For the text-containing cell, return its midpoint in [X, Y] coordinate format. 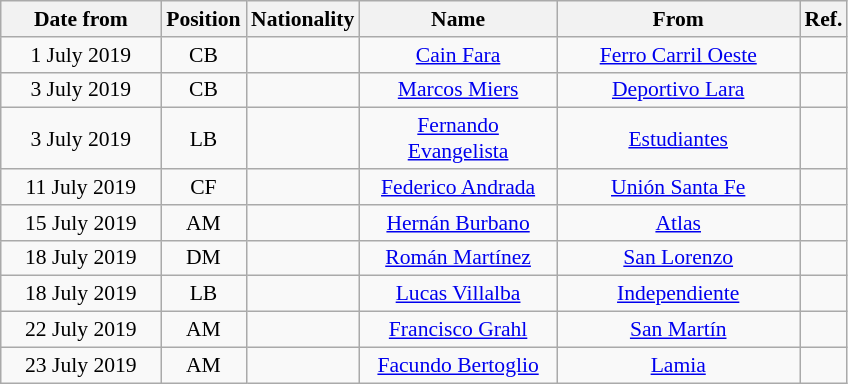
Ref. [824, 19]
Hernán Burbano [458, 223]
Cain Fara [458, 55]
Facundo Bertoglio [458, 365]
Position [204, 19]
Deportivo Lara [678, 90]
Estudiantes [678, 138]
Fernando Evangelista [458, 138]
Lamia [678, 365]
Nationality [302, 19]
San Martín [678, 330]
Federico Andrada [458, 187]
Independiente [678, 294]
22 July 2019 [81, 330]
11 July 2019 [81, 187]
Name [458, 19]
CF [204, 187]
Marcos Miers [458, 90]
Ferro Carril Oeste [678, 55]
23 July 2019 [81, 365]
DM [204, 258]
From [678, 19]
Atlas [678, 223]
15 July 2019 [81, 223]
Francisco Grahl [458, 330]
Date from [81, 19]
San Lorenzo [678, 258]
Lucas Villalba [458, 294]
Román Martínez [458, 258]
1 July 2019 [81, 55]
Unión Santa Fe [678, 187]
